From the cell containing the given text, extract its center point as [x, y] coordinate. 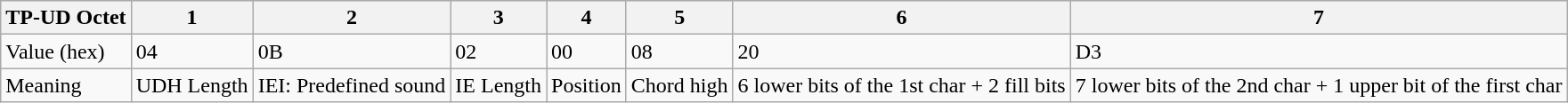
Meaning [66, 85]
0B [352, 51]
3 [499, 18]
04 [192, 51]
Chord high [679, 85]
1 [192, 18]
Value (hex) [66, 51]
00 [587, 51]
D3 [1319, 51]
Position [587, 85]
2 [352, 18]
7 lower bits of the 2nd char + 1 upper bit of the first char [1319, 85]
4 [587, 18]
7 [1319, 18]
TP-UD Octet [66, 18]
IEI: Predefined sound [352, 85]
5 [679, 18]
UDH Length [192, 85]
6 lower bits of the 1st char + 2 fill bits [901, 85]
20 [901, 51]
6 [901, 18]
IE Length [499, 85]
02 [499, 51]
08 [679, 51]
